Provide the [X, Y] coordinate of the cell's center where the given text is located.  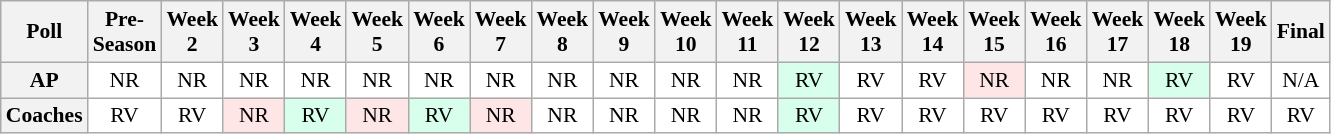
Week2 [192, 32]
Week15 [994, 32]
Pre-Season [125, 32]
Week3 [254, 32]
Week10 [686, 32]
Week14 [933, 32]
Week5 [377, 32]
Week7 [501, 32]
Final [1301, 32]
Week9 [624, 32]
Week17 [1118, 32]
Week11 [748, 32]
AP [44, 80]
Coaches [44, 116]
Week4 [316, 32]
Week16 [1056, 32]
Week12 [809, 32]
N/A [1301, 80]
Week19 [1241, 32]
Week8 [562, 32]
Week13 [871, 32]
Week18 [1179, 32]
Week6 [439, 32]
Poll [44, 32]
